Return the (x, y) coordinate for the center point of the cell that contains the specified text.  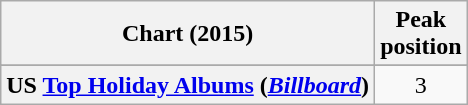
Peakposition (421, 34)
3 (421, 85)
US Top Holiday Albums (Billboard) (188, 85)
Chart (2015) (188, 34)
